Output the (x, y) coordinate of the center of the cell containing the given text.  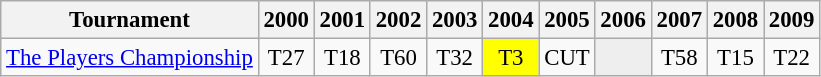
Tournament (130, 20)
T27 (286, 58)
2009 (792, 20)
T32 (455, 58)
T3 (511, 58)
T22 (792, 58)
2005 (567, 20)
2003 (455, 20)
T58 (679, 58)
2008 (735, 20)
2000 (286, 20)
T60 (398, 58)
T18 (342, 58)
2001 (342, 20)
2004 (511, 20)
2006 (623, 20)
T15 (735, 58)
2007 (679, 20)
The Players Championship (130, 58)
2002 (398, 20)
CUT (567, 58)
